Extract the (x, y) coordinate from the center of the cell holding the provided text.  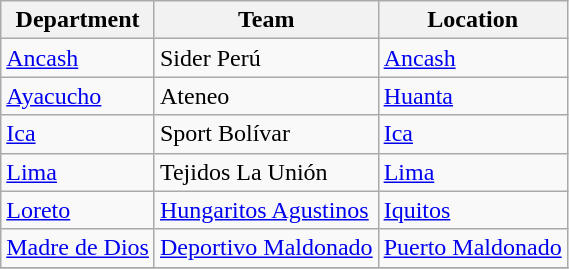
Hungaritos Agustinos (266, 210)
Iquitos (472, 210)
Team (266, 20)
Puerto Maldonado (472, 248)
Huanta (472, 96)
Tejidos La Unión (266, 172)
Ateneo (266, 96)
Location (472, 20)
Sider Perú (266, 58)
Sport Bolívar (266, 134)
Madre de Dios (78, 248)
Ayacucho (78, 96)
Loreto (78, 210)
Department (78, 20)
Deportivo Maldonado (266, 248)
